Return the (x, y) coordinate for the center point of the cell that contains the specified text.  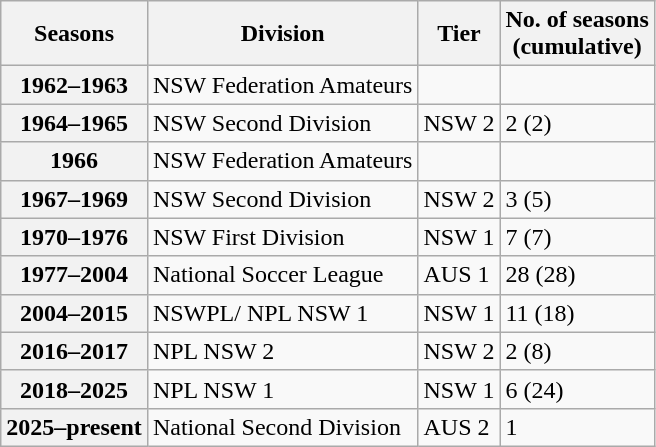
1966 (74, 161)
28 (28) (577, 275)
3 (5) (577, 199)
6 (24) (577, 389)
NPL NSW 2 (282, 351)
1977–2004 (74, 275)
2 (2) (577, 123)
2025–present (74, 427)
NSWPL/ NPL NSW 1 (282, 313)
2 (8) (577, 351)
7 (7) (577, 237)
1967–1969 (74, 199)
2018–2025 (74, 389)
National Second Division (282, 427)
Division (282, 34)
Tier (459, 34)
NSW First Division (282, 237)
AUS 1 (459, 275)
1964–1965 (74, 123)
AUS 2 (459, 427)
Seasons (74, 34)
National Soccer League (282, 275)
2016–2017 (74, 351)
11 (18) (577, 313)
NPL NSW 1 (282, 389)
2004–2015 (74, 313)
1962–1963 (74, 85)
1 (577, 427)
1970–1976 (74, 237)
No. of seasons (cumulative) (577, 34)
